Find where the given text appears and provide that cell's center as [x, y] coordinate. 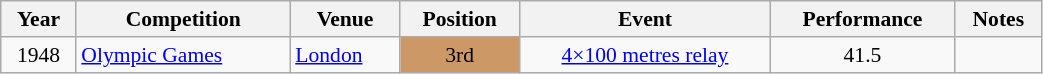
Year [39, 19]
Olympic Games [183, 55]
41.5 [862, 55]
Event [646, 19]
Venue [345, 19]
3rd [460, 55]
4×100 metres relay [646, 55]
London [345, 55]
1948 [39, 55]
Competition [183, 19]
Position [460, 19]
Notes [998, 19]
Performance [862, 19]
